Determine the [X, Y] coordinate at the center of the cell enclosing the given text.  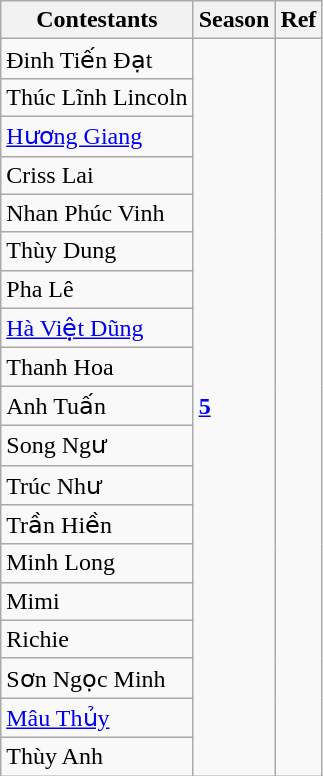
Pha Lê [97, 289]
Richie [97, 639]
Thùy Anh [97, 756]
Sơn Ngọc Minh [97, 678]
Trúc Như [97, 485]
Thúc Lĩnh Lincoln [97, 97]
Thùy Dung [97, 251]
Hà Việt Dũng [97, 328]
Contestants [97, 20]
Nhan Phúc Vinh [97, 213]
Đinh Tiến Đạt [97, 59]
Hương Giang [97, 136]
Anh Tuấn [97, 406]
Criss Lai [97, 175]
5 [234, 408]
Mimi [97, 601]
Season [234, 20]
Minh Long [97, 563]
Trần Hiền [97, 525]
Thanh Hoa [97, 367]
Ref [298, 20]
Song Ngư [97, 445]
Mâu Thủy [97, 718]
